Locate the cell with the specified text and output its (X, Y) center coordinate. 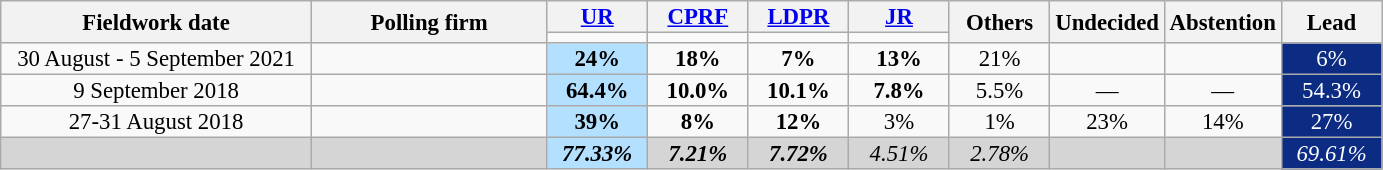
Fieldwork date (156, 22)
7.21% (698, 154)
23% (1107, 122)
10.1% (798, 91)
13% (900, 59)
UR (598, 17)
8% (698, 122)
LDPR (798, 17)
27% (1332, 122)
7.72% (798, 154)
12% (798, 122)
Undecided (1107, 22)
CPRF (698, 17)
9 September 2018 (156, 91)
21% (1000, 59)
Lead (1332, 22)
4.51% (900, 154)
77.33% (598, 154)
Abstention (1222, 22)
10.0% (698, 91)
69.61% (1332, 154)
30 August - 5 September 2021 (156, 59)
54.3% (1332, 91)
24% (598, 59)
Polling firm (429, 22)
JR (900, 17)
3% (900, 122)
7% (798, 59)
18% (698, 59)
Others (1000, 22)
1% (1000, 122)
39% (598, 122)
14% (1222, 122)
6% (1332, 59)
7.8% (900, 91)
64.4% (598, 91)
27-31 August 2018 (156, 122)
5.5% (1000, 91)
2.78% (1000, 154)
